Capture the cell that displays the provided text and extract its [X, Y] central coordinate. 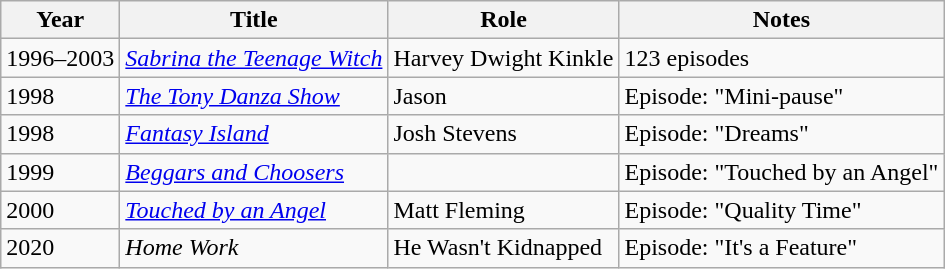
Episode: "Quality Time" [782, 210]
1999 [60, 172]
Fantasy Island [254, 134]
Jason [504, 96]
Touched by an Angel [254, 210]
Episode: "It's a Feature" [782, 248]
Harvey Dwight Kinkle [504, 58]
123 episodes [782, 58]
Josh Stevens [504, 134]
1996–2003 [60, 58]
Episode: "Mini-pause" [782, 96]
Year [60, 20]
He Wasn't Kidnapped [504, 248]
Role [504, 20]
The Tony Danza Show [254, 96]
Title [254, 20]
2000 [60, 210]
Beggars and Choosers [254, 172]
2020 [60, 248]
Matt Fleming [504, 210]
Episode: "Dreams" [782, 134]
Home Work [254, 248]
Notes [782, 20]
Sabrina the Teenage Witch [254, 58]
Episode: "Touched by an Angel" [782, 172]
